Capture the cell that displays the provided text and extract its [X, Y] central coordinate. 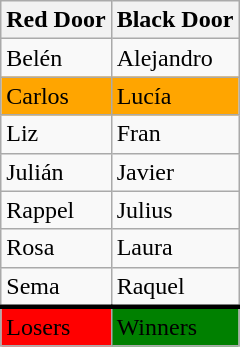
Liz [56, 134]
Losers [56, 327]
Black Door [175, 20]
Carlos [56, 96]
Sema [56, 287]
Lucía [175, 96]
Rosa [56, 248]
Alejandro [175, 58]
Winners [175, 327]
Julius [175, 210]
Red Door [56, 20]
Fran [175, 134]
Laura [175, 248]
Javier [175, 172]
Raquel [175, 287]
Rappel [56, 210]
Julián [56, 172]
Belén [56, 58]
